Scan for the cell matching the given text and deliver its [x, y] coordinate at center. 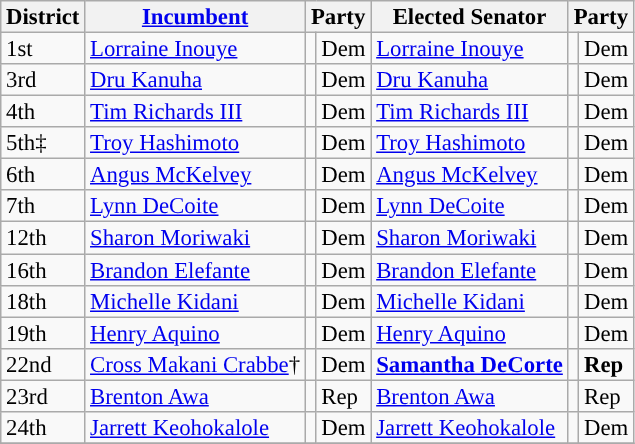
23rd [43, 396]
12th [43, 238]
Elected Senator [470, 17]
18th [43, 301]
Incumbent [196, 17]
24th [43, 428]
6th [43, 175]
District [43, 17]
Cross Makani Crabbe† [196, 364]
3rd [43, 80]
19th [43, 333]
Samantha DeCorte [470, 364]
7th [43, 206]
5th‡ [43, 143]
16th [43, 270]
4th [43, 112]
22nd [43, 364]
1st [43, 49]
